Provide the (x, y) coordinate of the cell's center where the given text is located.  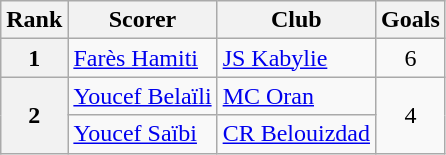
Goals (411, 20)
MC Oran (296, 96)
Youcef Saïbi (142, 134)
4 (411, 115)
Youcef Belaïli (142, 96)
1 (34, 58)
6 (411, 58)
CR Belouizdad (296, 134)
JS Kabylie (296, 58)
2 (34, 115)
Scorer (142, 20)
Club (296, 20)
Rank (34, 20)
Farès Hamiti (142, 58)
